Detect which cell encompasses the target text, then output its [x, y] center coordinate. 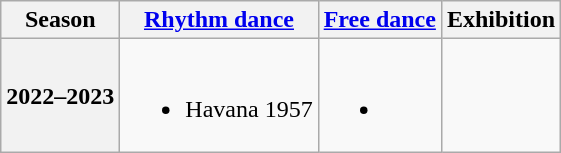
Rhythm dance [219, 20]
Free dance [380, 20]
2022–2023 [60, 96]
Exhibition [500, 20]
Havana 1957 [219, 96]
Season [60, 20]
